Determine the [x, y] coordinate at the center of the cell enclosing the given text.  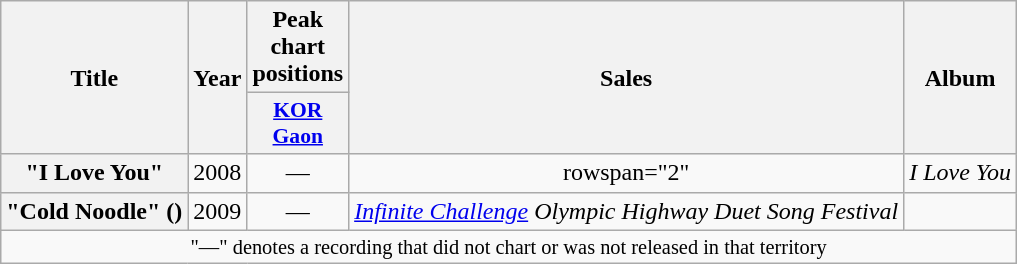
"—" denotes a recording that did not chart or was not released in that territory [509, 247]
Infinite Challenge Olympic Highway Duet Song Festival [626, 211]
Peak chartpositions [298, 47]
Sales [626, 78]
KORGaon [298, 124]
Album [960, 78]
2008 [218, 173]
I Love You [960, 173]
Year [218, 78]
Title [94, 78]
"Cold Noodle" () [94, 211]
"I Love You" [94, 173]
rowspan="2" [626, 173]
2009 [218, 211]
